Pinpoint the cell where the given text exists, returning its [X, Y] midpoint coordinate. 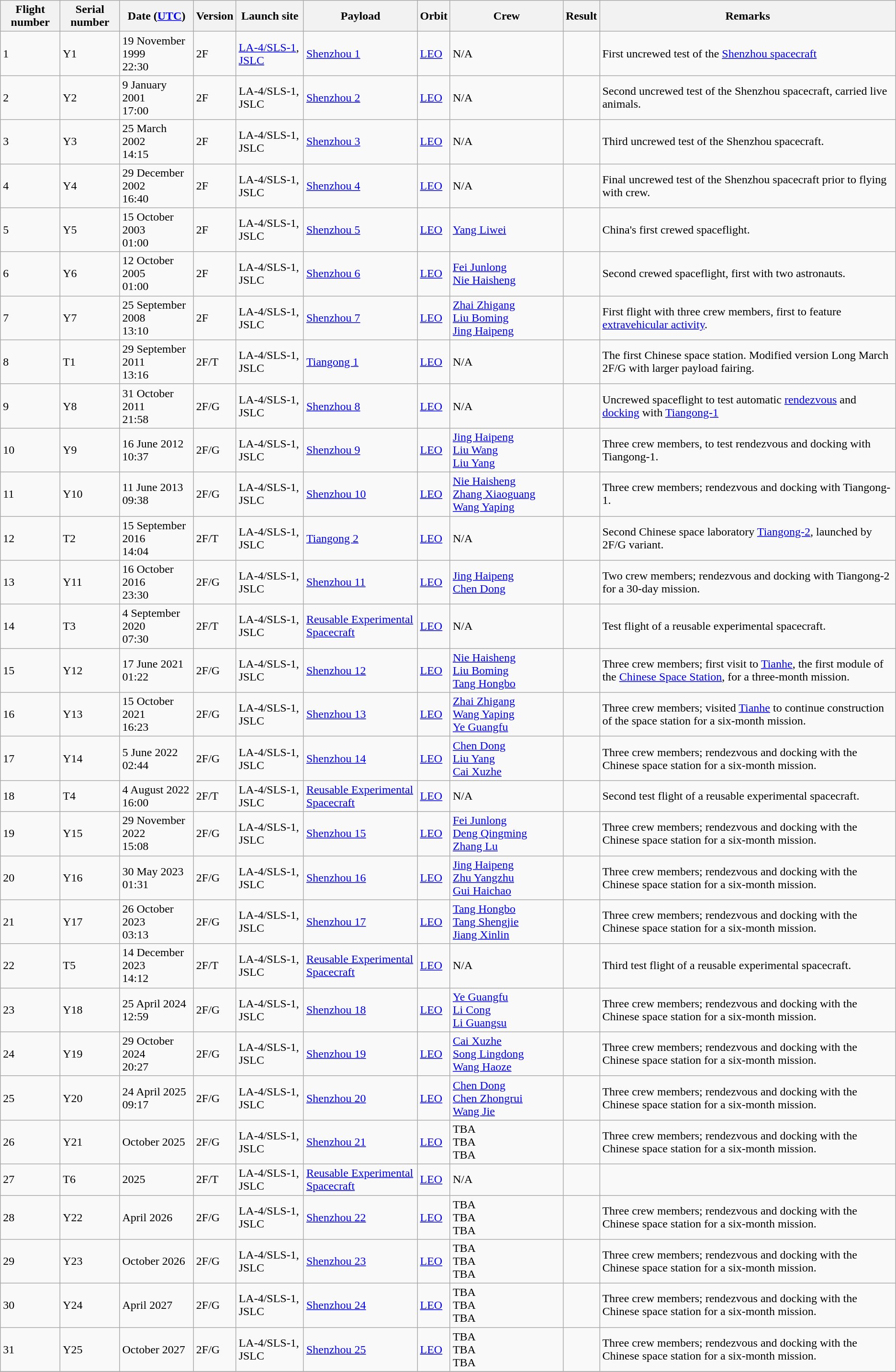
Third test flight of a reusable experimental spacecraft. [748, 966]
Shenzhou 11 [360, 582]
16 October 201623:30 [157, 582]
Remarks [748, 16]
25 March 200214:15 [157, 142]
28 [31, 1217]
29 November 202215:08 [157, 834]
Second Chinese space laboratory Tiangong-2, launched by 2F/G variant. [748, 538]
23 [31, 1010]
Tiangong 1 [360, 362]
Shenzhou 15 [360, 834]
1 [31, 54]
4 August 202216:00 [157, 796]
Y25 [90, 1350]
October 2027 [157, 1350]
31 [31, 1350]
29 [31, 1261]
26 October 202303:13 [157, 922]
Shenzhou 14 [360, 759]
Three crew members; rendezvous and docking with Tiangong-1. [748, 494]
Y20 [90, 1098]
Three crew members; visited Tianhe to continue construction of the space station for a six-month mission. [748, 714]
25 April 202412:59 [157, 1010]
Flight number [31, 16]
5 [31, 230]
October 2025 [157, 1142]
11 [31, 494]
25 September 200813:10 [157, 318]
Two crew members; rendezvous and docking with Tiangong-2 for a 30-day mission. [748, 582]
Chen Dong Liu Yang Cai Xuzhe [506, 759]
Y7 [90, 318]
14 December 202314:12 [157, 966]
15 [31, 670]
Shenzhou 7 [360, 318]
Yang Liwei [506, 230]
Y2 [90, 98]
20 [31, 878]
15 September 201614:04 [157, 538]
12 [31, 538]
7 [31, 318]
Chen Dong Chen Zhongrui Wang Jie [506, 1098]
6 [31, 274]
Jing Haipeng Zhu Yangzhu Gui Haichao [506, 878]
Final uncrewed test of the Shenzhou spacecraft prior to flying with crew. [748, 186]
Zhai Zhigang Wang Yaping Ye Guangfu [506, 714]
Zhai Zhigang Liu Boming Jing Haipeng [506, 318]
Shenzhou 6 [360, 274]
Y21 [90, 1142]
Three crew members, to test rendezvous and docking with Tiangong-1. [748, 450]
Y6 [90, 274]
16 June 201210:37 [157, 450]
Y18 [90, 1010]
29 December 200216:40 [157, 186]
Y16 [90, 878]
T5 [90, 966]
October 2026 [157, 1261]
First uncrewed test of the Shenzhou spacecraft [748, 54]
25 [31, 1098]
Second uncrewed test of the Shenzhou spacecraft, carried live animals. [748, 98]
Orbit [434, 16]
Shenzhou 25 [360, 1350]
11 June 201309:38 [157, 494]
Shenzhou 1 [360, 54]
Y3 [90, 142]
Date (UTC) [157, 16]
Shenzhou 4 [360, 186]
Cai Xuzhe Song Lingdong Wang Haoze [506, 1054]
8 [31, 362]
Y15 [90, 834]
Nie Haisheng Zhang Xiaoguang Wang Yaping [506, 494]
31 October 201121:58 [157, 406]
Fei Junlong Deng Qingming Zhang Lu [506, 834]
3 [31, 142]
Test flight of a reusable experimental spacecraft. [748, 626]
Y12 [90, 670]
Shenzhou 23 [360, 1261]
Launch site [270, 16]
Third uncrewed test of the Shenzhou spacecraft. [748, 142]
26 [31, 1142]
Shenzhou 2 [360, 98]
T4 [90, 796]
Shenzhou 5 [360, 230]
13 [31, 582]
The first Chinese space station. Modified version Long March 2F/G with larger payload fairing. [748, 362]
10 [31, 450]
China's first crewed spaceflight. [748, 230]
Y9 [90, 450]
Shenzhou 17 [360, 922]
4 [31, 186]
Result [581, 16]
19 November 199922:30 [157, 54]
First flight with three crew members, first to feature extravehicular activity. [748, 318]
18 [31, 796]
Ye Guangfu Li Cong Li Guangsu [506, 1010]
Y5 [90, 230]
24 April 202509:17 [157, 1098]
Nie Haisheng Liu Boming Tang Hongbo [506, 670]
Fei Junlong Nie Haisheng [506, 274]
5 June 202202:44 [157, 759]
Tang Hongbo Tang Shengjie Jiang Xinlin [506, 922]
9 [31, 406]
April 2026 [157, 1217]
12 October 200501:00 [157, 274]
Shenzhou 8 [360, 406]
Shenzhou 19 [360, 1054]
Shenzhou 16 [360, 878]
Shenzhou 20 [360, 1098]
Y13 [90, 714]
Y11 [90, 582]
2 [31, 98]
Shenzhou 10 [360, 494]
27 [31, 1179]
30 May 202301:31 [157, 878]
Y1 [90, 54]
T2 [90, 538]
Shenzhou 13 [360, 714]
Y8 [90, 406]
T3 [90, 626]
Second test flight of a reusable experimental spacecraft. [748, 796]
22 [31, 966]
15 October 202116:23 [157, 714]
Crew [506, 16]
Y23 [90, 1261]
30 [31, 1305]
Y14 [90, 759]
Y24 [90, 1305]
Jing Haipeng Chen Dong [506, 582]
Shenzhou 18 [360, 1010]
Y22 [90, 1217]
Shenzhou 3 [360, 142]
Shenzhou 24 [360, 1305]
4 September 202007:30 [157, 626]
Y4 [90, 186]
14 [31, 626]
19 [31, 834]
Second crewed spaceflight, first with two astronauts. [748, 274]
Y19 [90, 1054]
15 October 200301:00 [157, 230]
29 October 202420:27 [157, 1054]
Uncrewed spaceflight to test automatic rendezvous and docking with Tiangong-1 [748, 406]
2025 [157, 1179]
T1 [90, 362]
Version [214, 16]
Shenzhou 12 [360, 670]
17 June 202101:22 [157, 670]
Shenzhou 9 [360, 450]
17 [31, 759]
April 2027 [157, 1305]
9 January 200117:00 [157, 98]
Y17 [90, 922]
Shenzhou 22 [360, 1217]
Jing Haipeng Liu Wang Liu Yang [506, 450]
Shenzhou 21 [360, 1142]
21 [31, 922]
Three crew members; first visit to Tianhe, the first module of the Chinese Space Station, for a three-month mission. [748, 670]
Y10 [90, 494]
Tiangong 2 [360, 538]
Serial number [90, 16]
T6 [90, 1179]
16 [31, 714]
24 [31, 1054]
Payload [360, 16]
29 September 201113:16 [157, 362]
